Search for the cell housing the specified text and yield its (X, Y) center coordinate. 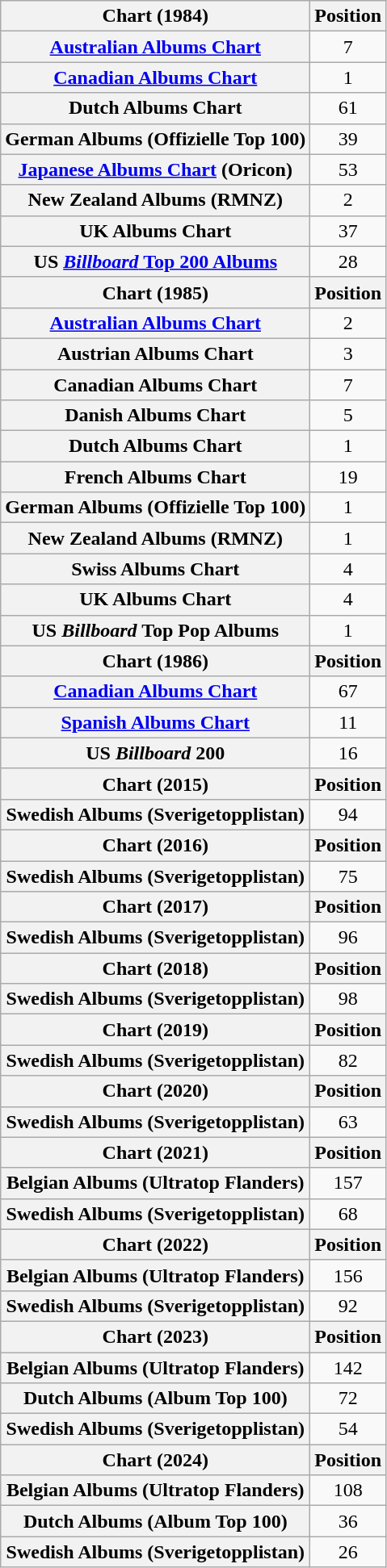
11 (348, 722)
19 (348, 477)
French Albums Chart (155, 477)
Japanese Albums Chart (Oricon) (155, 169)
92 (348, 1306)
Chart (2024) (155, 1460)
36 (348, 1521)
Chart (1985) (155, 292)
98 (348, 999)
Chart (2020) (155, 1091)
3 (348, 353)
26 (348, 1552)
61 (348, 108)
142 (348, 1368)
Chart (1986) (155, 661)
Chart (2021) (155, 1152)
28 (348, 261)
63 (348, 1122)
Danish Albums Chart (155, 416)
156 (348, 1275)
39 (348, 139)
96 (348, 938)
108 (348, 1491)
US Billboard Top 200 Albums (155, 261)
37 (348, 231)
Chart (2016) (155, 845)
Chart (2018) (155, 968)
157 (348, 1183)
Chart (2022) (155, 1244)
82 (348, 1060)
75 (348, 876)
54 (348, 1429)
Spanish Albums Chart (155, 722)
53 (348, 169)
US Billboard Top Pop Albums (155, 630)
Swiss Albums Chart (155, 569)
Chart (2015) (155, 784)
67 (348, 692)
Austrian Albums Chart (155, 353)
US Billboard 200 (155, 753)
Chart (2017) (155, 907)
72 (348, 1399)
5 (348, 416)
Chart (2019) (155, 1030)
68 (348, 1214)
Chart (2023) (155, 1336)
16 (348, 753)
94 (348, 814)
Chart (1984) (155, 16)
